Detect which cell encompasses the target text, then output its [X, Y] center coordinate. 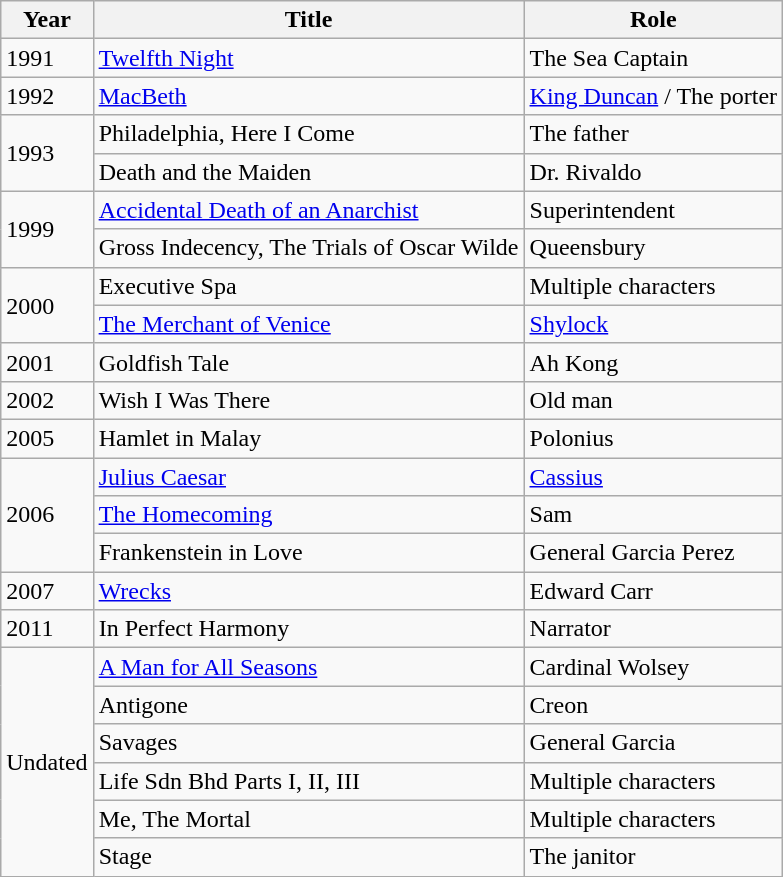
The janitor [654, 857]
Year [47, 20]
King Duncan / The porter [654, 96]
Polonius [654, 438]
2001 [47, 362]
Narrator [654, 629]
Death and the Maiden [308, 172]
Queensbury [654, 248]
Cassius [654, 477]
General Garcia Perez [654, 553]
Philadelphia, Here I Come [308, 134]
The Merchant of Venice [308, 324]
Role [654, 20]
2005 [47, 438]
Life Sdn Bhd Parts I, II, III [308, 781]
Edward Carr [654, 591]
Shylock [654, 324]
Stage [308, 857]
1991 [47, 58]
Gross Indecency, The Trials of Oscar Wilde [308, 248]
2011 [47, 629]
Me, The Mortal [308, 819]
Savages [308, 743]
The father [654, 134]
Wish I Was There [308, 400]
Frankenstein in Love [308, 553]
The Sea Captain [654, 58]
1993 [47, 153]
The Homecoming [308, 515]
Goldfish Tale [308, 362]
Dr. Rivaldo [654, 172]
2006 [47, 515]
Superintendent [654, 210]
In Perfect Harmony [308, 629]
1992 [47, 96]
Executive Spa [308, 286]
1999 [47, 229]
Julius Caesar [308, 477]
Cardinal Wolsey [654, 667]
Title [308, 20]
Creon [654, 705]
Twelfth Night [308, 58]
Undated [47, 762]
Sam [654, 515]
A Man for All Seasons [308, 667]
2007 [47, 591]
MacBeth [308, 96]
General Garcia [654, 743]
Hamlet in Malay [308, 438]
Antigone [308, 705]
2002 [47, 400]
Accidental Death of an Anarchist [308, 210]
Wrecks [308, 591]
Ah Kong [654, 362]
2000 [47, 305]
Old man [654, 400]
